Detect which cell encompasses the target text, then output its (x, y) center coordinate. 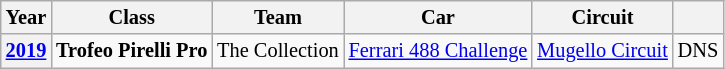
Circuit (602, 17)
The Collection (278, 51)
Trofeo Pirelli Pro (132, 51)
DNS (698, 51)
2019 (26, 51)
Mugello Circuit (602, 51)
Class (132, 17)
Team (278, 17)
Year (26, 17)
Car (438, 17)
Ferrari 488 Challenge (438, 51)
